Output the [X, Y] coordinate of the center of the cell containing the given text.  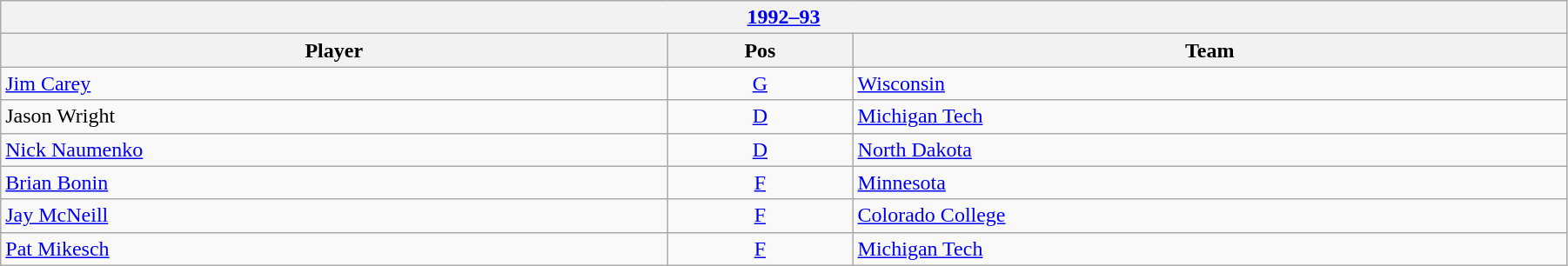
Team [1210, 50]
G [761, 83]
Jim Carey [334, 83]
Jay McNeill [334, 216]
1992–93 [784, 17]
Wisconsin [1210, 83]
Minnesota [1210, 183]
Nick Naumenko [334, 150]
Pos [761, 50]
North Dakota [1210, 150]
Jason Wright [334, 116]
Colorado College [1210, 216]
Pat Mikesch [334, 249]
Player [334, 50]
Brian Bonin [334, 183]
